Identify which cell holds the provided text, then report its (X, Y) central coordinate. 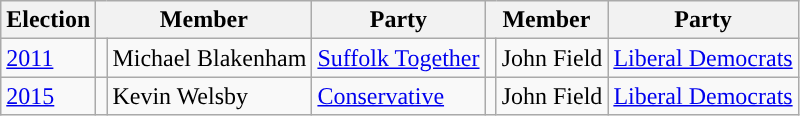
2015 (48, 96)
Conservative (398, 96)
Kevin Welsby (210, 96)
Election (48, 20)
Suffolk Together (398, 58)
Michael Blakenham (210, 58)
2011 (48, 58)
